Pinpoint the cell where the given text exists, returning its [X, Y] midpoint coordinate. 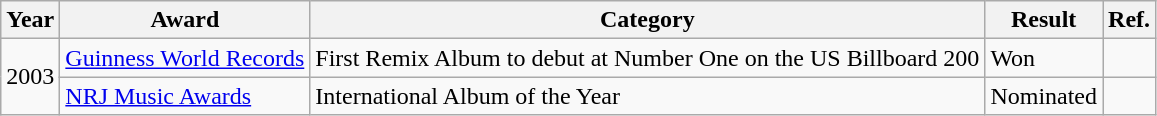
Result [1044, 20]
Nominated [1044, 96]
Won [1044, 58]
Award [185, 20]
Ref. [1130, 20]
First Remix Album to debut at Number One on the US Billboard 200 [648, 58]
Category [648, 20]
Year [30, 20]
NRJ Music Awards [185, 96]
International Album of the Year [648, 96]
2003 [30, 77]
Guinness World Records [185, 58]
